From the cell containing the given text, extract its center point as (X, Y) coordinate. 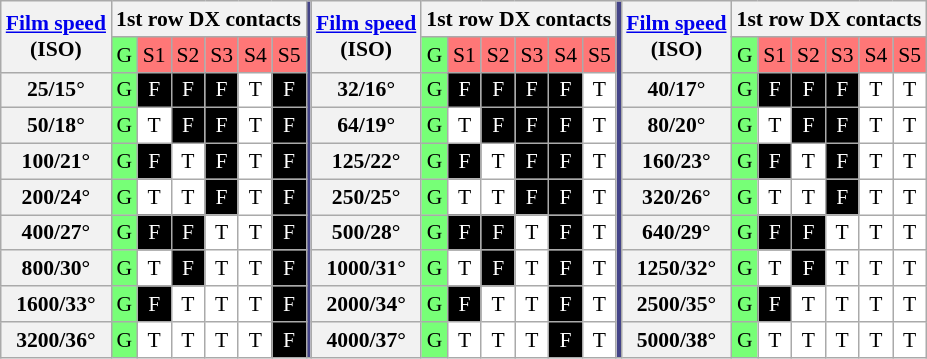
800/30° (56, 269)
640/29° (676, 233)
50/18° (56, 126)
320/26° (676, 197)
2000/34° (366, 304)
3200/36° (56, 340)
32/16° (366, 90)
100/21° (56, 162)
64/19° (366, 126)
5000/38° (676, 340)
4000/37° (366, 340)
200/24° (56, 197)
1250/32° (676, 269)
125/22° (366, 162)
1600/33° (56, 304)
2500/35° (676, 304)
25/15° (56, 90)
80/20° (676, 126)
400/27° (56, 233)
500/28° (366, 233)
1000/31° (366, 269)
160/23° (676, 162)
250/25° (366, 197)
40/17° (676, 90)
